Output the [X, Y] coordinate of the center of the cell containing the given text.  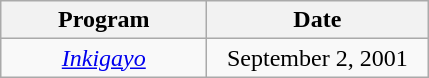
Program [104, 20]
Inkigayo [104, 58]
September 2, 2001 [318, 58]
Date [318, 20]
